Determine the (X, Y) coordinate at the center of the cell enclosing the given text.  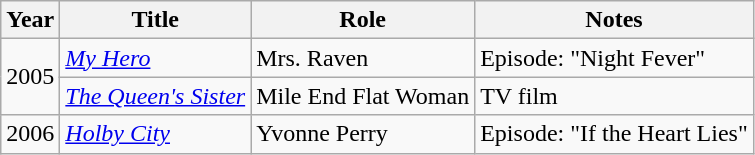
Mile End Flat Woman (363, 96)
The Queen's Sister (156, 96)
Role (363, 20)
Episode: "Night Fever" (614, 58)
Holby City (156, 134)
My Hero (156, 58)
2006 (30, 134)
TV film (614, 96)
Episode: "If the Heart Lies" (614, 134)
Yvonne Perry (363, 134)
2005 (30, 77)
Mrs. Raven (363, 58)
Notes (614, 20)
Year (30, 20)
Title (156, 20)
